Identify which cell holds the provided text, then report its (x, y) central coordinate. 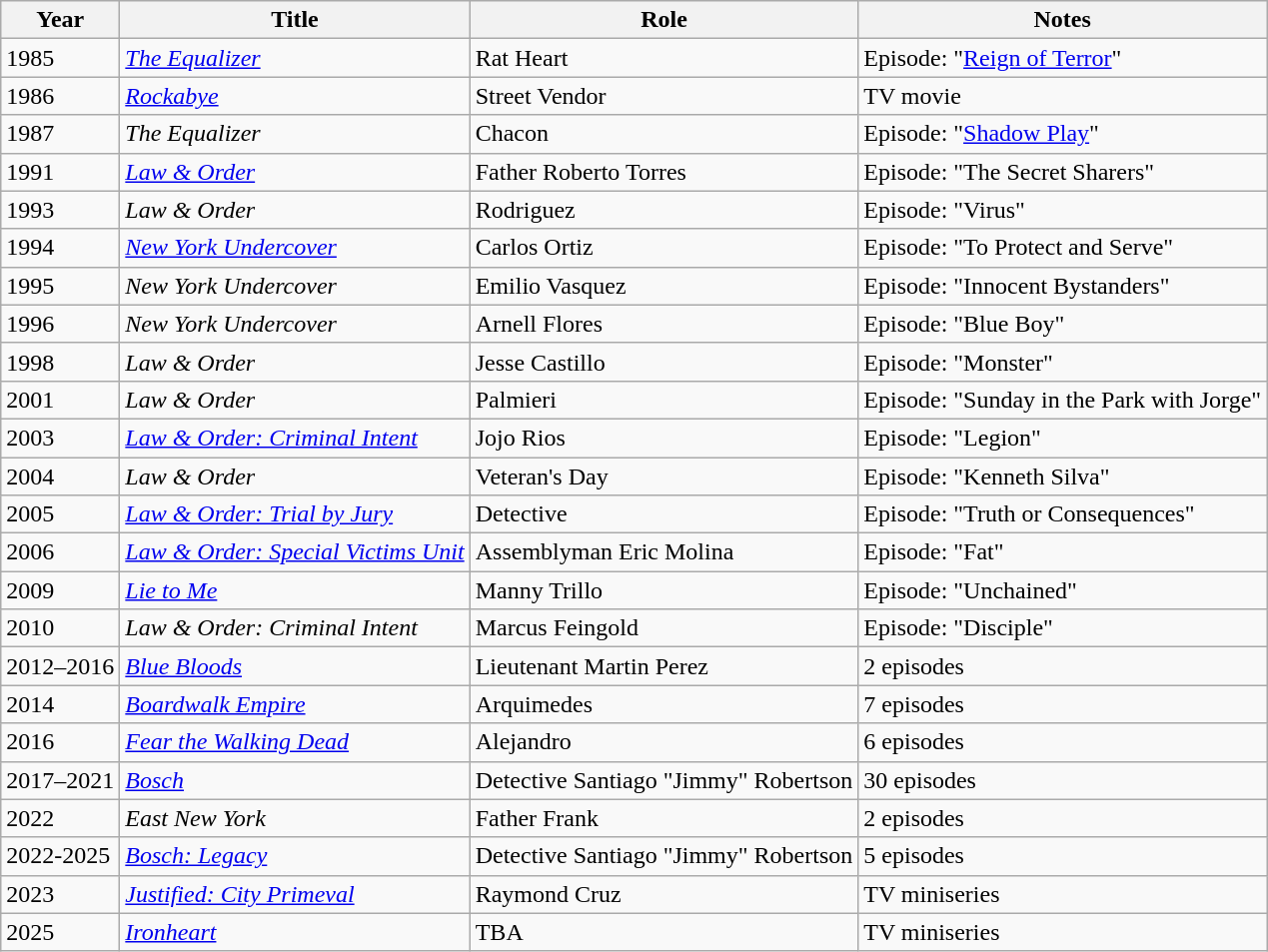
1994 (60, 248)
Episode: "Disciple" (1063, 628)
1993 (60, 210)
Manny Trillo (663, 590)
Bosch: Legacy (295, 856)
Episode: "Monster" (1063, 362)
East New York (295, 818)
Episode: "Innocent Bystanders" (1063, 286)
1987 (60, 134)
Episode: "Kenneth Silva" (1063, 476)
Raymond Cruz (663, 894)
1996 (60, 324)
Veteran's Day (663, 476)
Episode: "Blue Boy" (1063, 324)
Law & Order: Trial by Jury (295, 514)
TBA (663, 932)
Year (60, 20)
Lieutenant Martin Perez (663, 666)
30 episodes (1063, 780)
Episode: "Legion" (1063, 438)
Chacon (663, 134)
Episode: "Sunday in the Park with Jorge" (1063, 400)
Carlos Ortiz (663, 248)
Blue Bloods (295, 666)
2022-2025 (60, 856)
Arnell Flores (663, 324)
Episode: "Unchained" (1063, 590)
2014 (60, 704)
Jojo Rios (663, 438)
Episode: "Shadow Play" (1063, 134)
Episode: "Fat" (1063, 552)
Law & Order: Special Victims Unit (295, 552)
7 episodes (1063, 704)
Rat Heart (663, 58)
Detective (663, 514)
Episode: "Virus" (1063, 210)
2001 (60, 400)
Father Frank (663, 818)
5 episodes (1063, 856)
Street Vendor (663, 96)
Alejandro (663, 742)
Arquimedes (663, 704)
2003 (60, 438)
Episode: "The Secret Sharers" (1063, 172)
2012–2016 (60, 666)
TV movie (1063, 96)
Boardwalk Empire (295, 704)
Father Roberto Torres (663, 172)
1986 (60, 96)
Palmieri (663, 400)
Bosch (295, 780)
Assemblyman Eric Molina (663, 552)
2017–2021 (60, 780)
2010 (60, 628)
2016 (60, 742)
Jesse Castillo (663, 362)
Lie to Me (295, 590)
6 episodes (1063, 742)
Emilio Vasquez (663, 286)
2005 (60, 514)
Episode: "Reign of Terror" (1063, 58)
Rockabye (295, 96)
Marcus Feingold (663, 628)
1998 (60, 362)
Title (295, 20)
2006 (60, 552)
Role (663, 20)
Ironheart (295, 932)
2023 (60, 894)
Rodriguez (663, 210)
2004 (60, 476)
Episode: "Truth or Consequences" (1063, 514)
2022 (60, 818)
Justified: City Primeval (295, 894)
2009 (60, 590)
1995 (60, 286)
1991 (60, 172)
Notes (1063, 20)
1985 (60, 58)
2025 (60, 932)
Episode: "To Protect and Serve" (1063, 248)
Fear the Walking Dead (295, 742)
